Find where the given text appears and provide that cell's center as (x, y) coordinate. 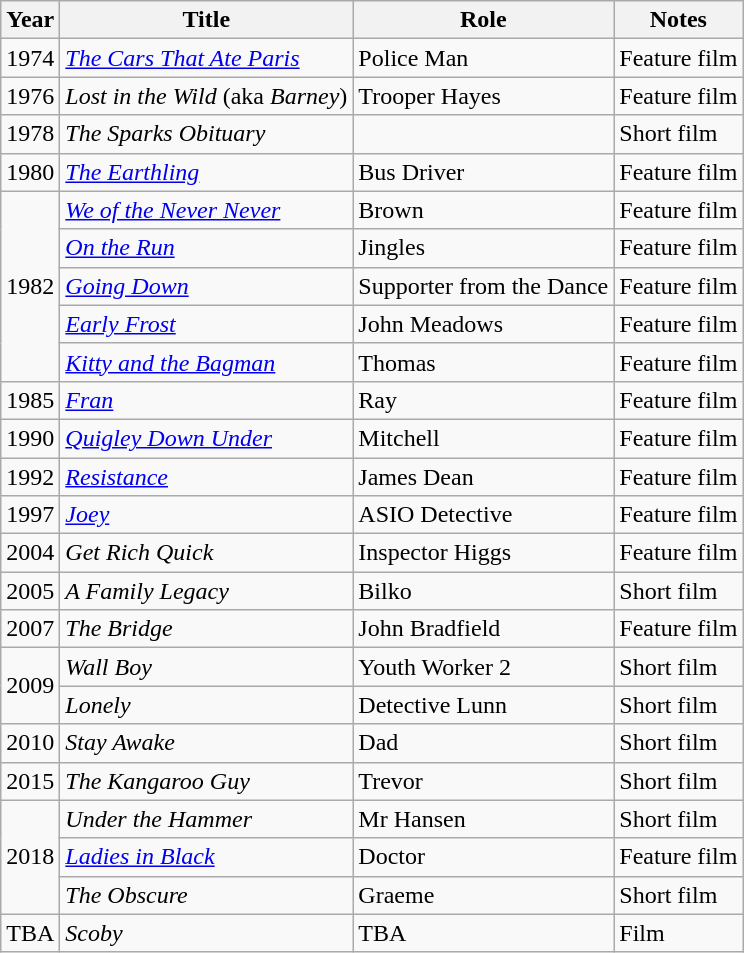
John Meadows (484, 324)
Jingles (484, 248)
Bilko (484, 591)
Under the Hammer (206, 819)
Mitchell (484, 438)
We of the Never Never (206, 210)
Graeme (484, 895)
2015 (30, 781)
Trevor (484, 781)
2004 (30, 553)
Lost in the Wild (aka Barney) (206, 96)
The Cars That Ate Paris (206, 58)
The Kangaroo Guy (206, 781)
1974 (30, 58)
On the Run (206, 248)
Joey (206, 515)
Year (30, 20)
2009 (30, 686)
1982 (30, 286)
Stay Awake (206, 743)
The Earthling (206, 172)
2010 (30, 743)
Doctor (484, 857)
2018 (30, 857)
ASIO Detective (484, 515)
Police Man (484, 58)
Supporter from the Dance (484, 286)
A Family Legacy (206, 591)
Brown (484, 210)
The Sparks Obituary (206, 134)
1980 (30, 172)
Youth Worker 2 (484, 667)
Wall Boy (206, 667)
Fran (206, 400)
Early Frost (206, 324)
1985 (30, 400)
Ladies in Black (206, 857)
2005 (30, 591)
The Obscure (206, 895)
1978 (30, 134)
Bus Driver (484, 172)
1976 (30, 96)
Scoby (206, 933)
Lonely (206, 705)
Film (678, 933)
Kitty and the Bagman (206, 362)
Mr Hansen (484, 819)
Inspector Higgs (484, 553)
Title (206, 20)
1992 (30, 477)
2007 (30, 629)
Role (484, 20)
Trooper Hayes (484, 96)
Resistance (206, 477)
Ray (484, 400)
The Bridge (206, 629)
1990 (30, 438)
Get Rich Quick (206, 553)
Quigley Down Under (206, 438)
Going Down (206, 286)
1997 (30, 515)
Dad (484, 743)
Notes (678, 20)
John Bradfield (484, 629)
Thomas (484, 362)
James Dean (484, 477)
Detective Lunn (484, 705)
